Pinpoint the cell where the given text exists, returning its [X, Y] midpoint coordinate. 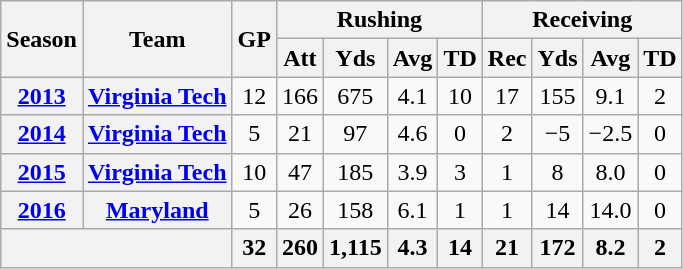
−2.5 [610, 134]
GP [254, 39]
4.6 [412, 134]
17 [507, 96]
158 [355, 210]
97 [355, 134]
155 [558, 96]
3 [460, 172]
4.1 [412, 96]
3.9 [412, 172]
12 [254, 96]
172 [558, 248]
2014 [42, 134]
47 [300, 172]
166 [300, 96]
8.2 [610, 248]
185 [355, 172]
Team [157, 39]
Rec [507, 58]
32 [254, 248]
2015 [42, 172]
8 [558, 172]
Season [42, 39]
1,115 [355, 248]
26 [300, 210]
6.1 [412, 210]
Maryland [157, 210]
260 [300, 248]
2013 [42, 96]
Att [300, 58]
2016 [42, 210]
Receiving [582, 20]
4.3 [412, 248]
Rushing [379, 20]
9.1 [610, 96]
−5 [558, 134]
675 [355, 96]
14.0 [610, 210]
8.0 [610, 172]
